Identify which cell holds the provided text, then report its (X, Y) central coordinate. 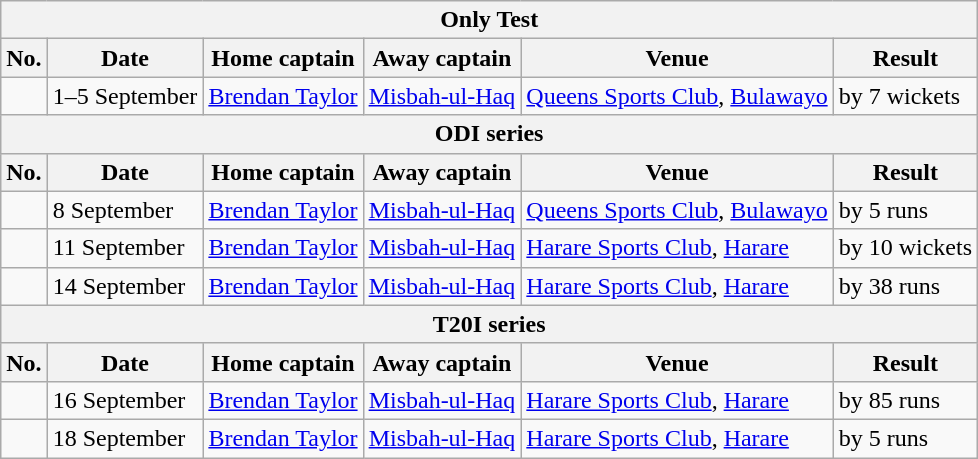
by 7 wickets (905, 96)
T20I series (490, 324)
16 September (125, 400)
by 10 wickets (905, 248)
1–5 September (125, 96)
11 September (125, 248)
18 September (125, 438)
8 September (125, 210)
by 85 runs (905, 400)
ODI series (490, 134)
by 38 runs (905, 286)
14 September (125, 286)
Only Test (490, 20)
